Return [X, Y] of the center of cell containing provided text 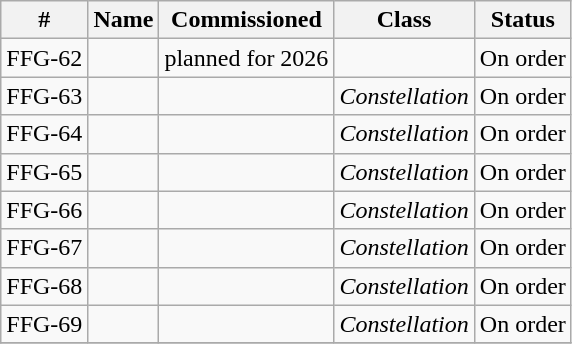
FFG-63 [44, 96]
FFG-68 [44, 286]
Class [404, 20]
Status [522, 20]
FFG-64 [44, 134]
Commissioned [246, 20]
FFG-66 [44, 210]
FFG-62 [44, 58]
planned for 2026 [246, 58]
# [44, 20]
FFG-67 [44, 248]
Name [124, 20]
FFG-69 [44, 324]
FFG-65 [44, 172]
